Search for the cell housing the specified text and yield its [X, Y] center coordinate. 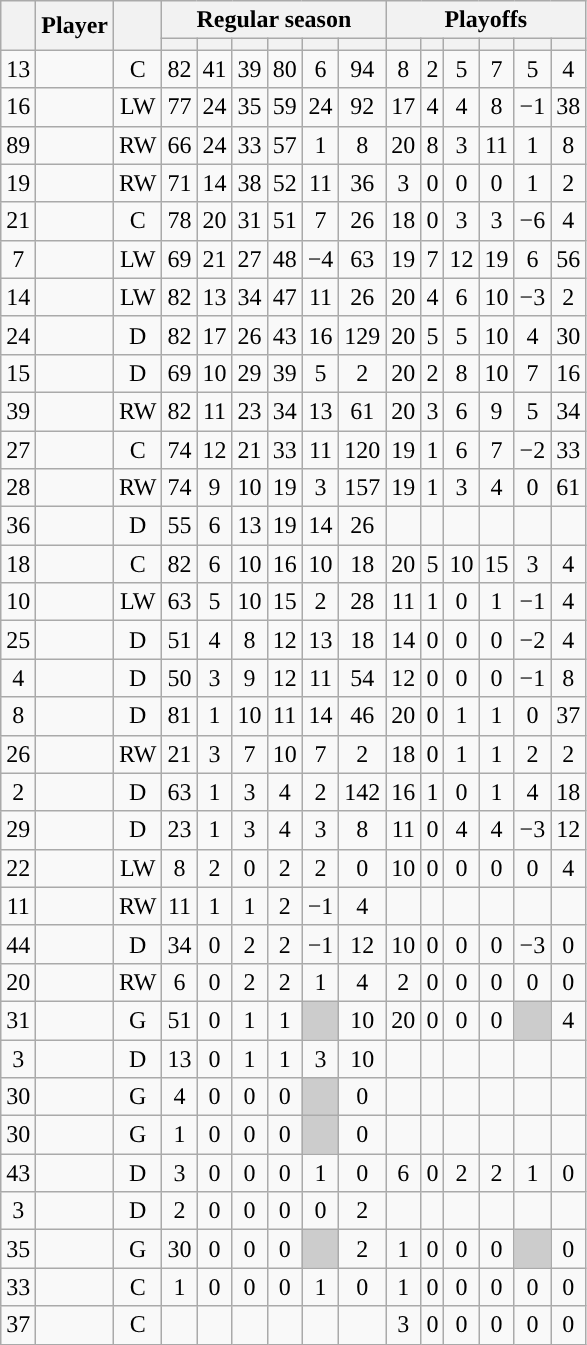
44 [18, 944]
52 [284, 183]
57 [284, 145]
41 [214, 69]
−6 [532, 221]
Player [75, 26]
22 [18, 868]
78 [180, 221]
92 [362, 107]
46 [362, 716]
120 [362, 449]
157 [362, 488]
47 [284, 297]
48 [284, 259]
54 [362, 678]
59 [284, 107]
56 [568, 259]
Regular season [274, 20]
66 [180, 145]
50 [180, 678]
77 [180, 107]
Playoffs [486, 20]
−4 [320, 259]
55 [180, 526]
80 [284, 69]
94 [362, 69]
25 [18, 640]
142 [362, 792]
71 [180, 183]
129 [362, 335]
89 [18, 145]
81 [180, 716]
